Determine the (X, Y) coordinate at the center of the cell enclosing the given text.  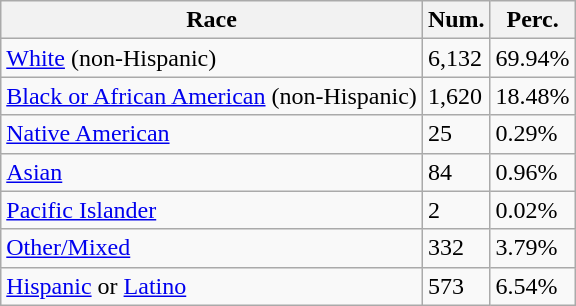
Pacific Islander (212, 210)
Hispanic or Latino (212, 286)
25 (456, 134)
3.79% (532, 248)
Race (212, 20)
0.02% (532, 210)
Black or African American (non-Hispanic) (212, 96)
Asian (212, 172)
332 (456, 248)
Perc. (532, 20)
6,132 (456, 58)
18.48% (532, 96)
0.29% (532, 134)
Num. (456, 20)
White (non-Hispanic) (212, 58)
1,620 (456, 96)
6.54% (532, 286)
Native American (212, 134)
Other/Mixed (212, 248)
84 (456, 172)
69.94% (532, 58)
2 (456, 210)
0.96% (532, 172)
573 (456, 286)
